Pinpoint the cell where the given text exists, returning its [x, y] midpoint coordinate. 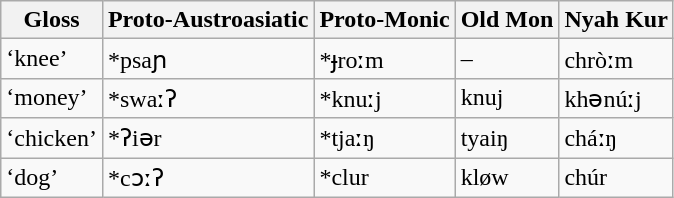
*swaːʔ [208, 98]
‘money’ [52, 98]
*ɟroːm [384, 59]
– [507, 59]
Nyah Kur [616, 20]
tyaiŋ [507, 138]
‘knee’ [52, 59]
chúr [616, 178]
kløw [507, 178]
Gloss [52, 20]
*psaɲ [208, 59]
cháːŋ [616, 138]
Proto-Monic [384, 20]
Old Mon [507, 20]
chròːm [616, 59]
*knuːj [384, 98]
*tjaːŋ [384, 138]
khǝnúːj [616, 98]
‘chicken’ [52, 138]
knuj [507, 98]
Proto-Austroasiatic [208, 20]
*cɔːʔ [208, 178]
*ʔiər [208, 138]
*clur [384, 178]
‘dog’ [52, 178]
